Capture the cell that displays the provided text and extract its (x, y) central coordinate. 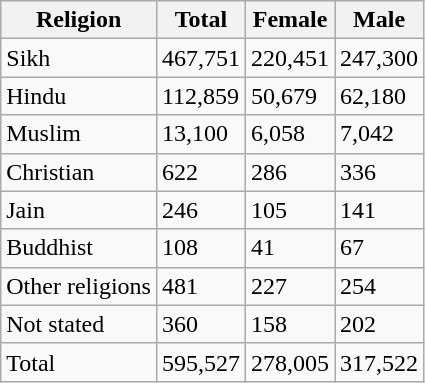
141 (380, 210)
317,522 (380, 362)
13,100 (200, 134)
202 (380, 324)
Male (380, 20)
220,451 (290, 58)
67 (380, 248)
Hindu (79, 96)
112,859 (200, 96)
360 (200, 324)
Buddhist (79, 248)
Religion (79, 20)
Female (290, 20)
108 (200, 248)
622 (200, 172)
286 (290, 172)
6,058 (290, 134)
247,300 (380, 58)
Jain (79, 210)
Christian (79, 172)
481 (200, 286)
246 (200, 210)
158 (290, 324)
50,679 (290, 96)
595,527 (200, 362)
7,042 (380, 134)
254 (380, 286)
Other religions (79, 286)
62,180 (380, 96)
467,751 (200, 58)
105 (290, 210)
Muslim (79, 134)
278,005 (290, 362)
336 (380, 172)
227 (290, 286)
Sikh (79, 58)
Not stated (79, 324)
41 (290, 248)
